Find where the given text appears and provide that cell's center as (X, Y) coordinate. 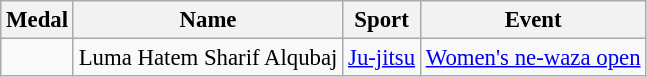
Luma Hatem Sharif Alqubaj (208, 58)
Name (208, 20)
Event (532, 20)
Medal (38, 20)
Sport (382, 20)
Women's ne-waza open (532, 58)
Ju-jitsu (382, 58)
